Extract the (x, y) coordinate from the center of the cell holding the provided text.  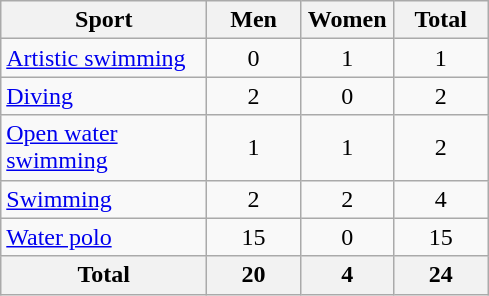
Open water swimming (104, 148)
Women (347, 20)
20 (254, 275)
Swimming (104, 199)
Sport (104, 20)
24 (441, 275)
Artistic swimming (104, 58)
Diving (104, 96)
Water polo (104, 237)
Men (254, 20)
